Return [X, Y] of the center of cell containing provided text 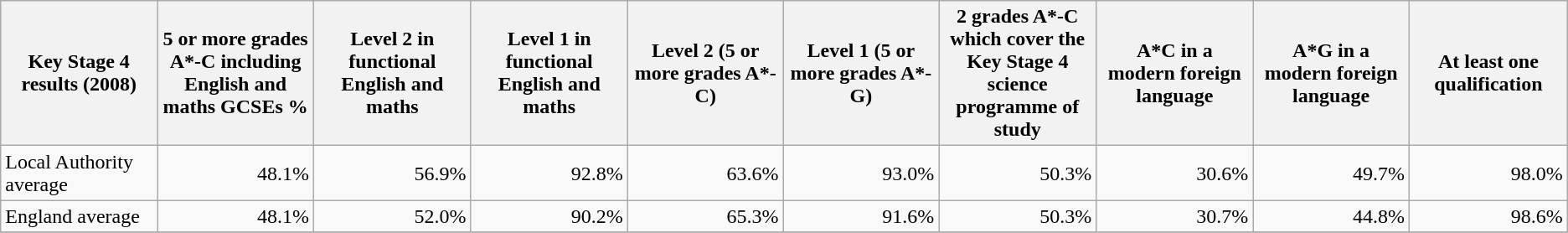
98.6% [1489, 216]
Level 2 in functional English and maths [392, 74]
98.0% [1489, 173]
92.8% [549, 173]
91.6% [861, 216]
Local Authority average [79, 173]
52.0% [392, 216]
30.6% [1174, 173]
A*G in a modern foreign language [1332, 74]
At least one qualification [1489, 74]
93.0% [861, 173]
Level 2 (5 or more grades A*-C) [705, 74]
Level 1 (5 or more grades A*-G) [861, 74]
90.2% [549, 216]
44.8% [1332, 216]
63.6% [705, 173]
56.9% [392, 173]
Level 1 in functional English and maths [549, 74]
5 or more grades A*-C including English and maths GCSEs % [236, 74]
65.3% [705, 216]
30.7% [1174, 216]
A*C in a modern foreign language [1174, 74]
England average [79, 216]
2 grades A*-C which cover the Key Stage 4 science programme of study [1018, 74]
Key Stage 4 results (2008) [79, 74]
49.7% [1332, 173]
